Return the [x, y] coordinate for the center point of the cell that contains the specified text.  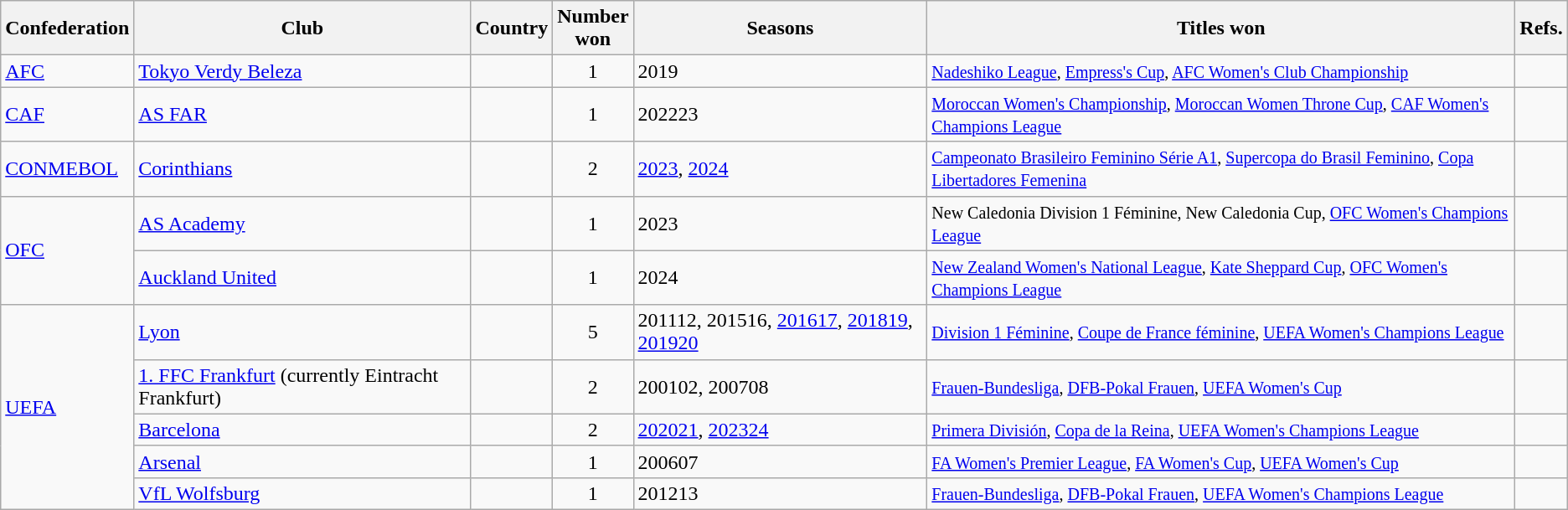
Campeonato Brasileiro Feminino Série A1, Supercopa do Brasil Feminino, Copa Libertadores Femenina [1221, 169]
202223 [781, 114]
Titles won [1221, 28]
Corinthians [302, 169]
Frauen-Bundesliga, DFB-Pokal Frauen, UEFA Women's Champions League [1221, 493]
Barcelona [302, 430]
CAF [67, 114]
AS FAR [302, 114]
Frauen-Bundesliga, DFB-Pokal Frauen, UEFA Women's Cup [1221, 387]
New Caledonia Division 1 Féminine, New Caledonia Cup, OFC Women's Champions League [1221, 223]
Primera División, Copa de la Reina, UEFA Women's Champions League [1221, 430]
Numberwon [593, 28]
2023, 2024 [781, 169]
201112, 201516, 201617, 201819, 201920 [781, 332]
2023 [781, 223]
CONMEBOL [67, 169]
UEFA [67, 407]
Seasons [781, 28]
AS Academy [302, 223]
1. FFC Frankfurt (currently Eintracht Frankfurt) [302, 387]
VfL Wolfsburg [302, 493]
2024 [781, 278]
FA Women's Premier League, FA Women's Cup, UEFA Women's Cup [1221, 461]
200607 [781, 461]
Tokyo Verdy Beleza [302, 71]
Moroccan Women's Championship, Moroccan Women Throne Cup, CAF Women's Champions League [1221, 114]
Auckland United [302, 278]
200102, 200708 [781, 387]
Club [302, 28]
AFC [67, 71]
Confederation [67, 28]
Lyon [302, 332]
Refs. [1541, 28]
Division 1 Féminine, Coupe de France féminine, UEFA Women's Champions League [1221, 332]
Nadeshiko League, Empress's Cup, AFC Women's Club Championship [1221, 71]
Arsenal [302, 461]
Country [512, 28]
2019 [781, 71]
OFC [67, 250]
202021, 202324 [781, 430]
5 [593, 332]
New Zealand Women's National League, Kate Sheppard Cup, OFC Women's Champions League [1221, 278]
201213 [781, 493]
